Determine the [X, Y] coordinate at the center of the cell enclosing the given text.  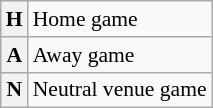
Neutral venue game [120, 90]
A [14, 55]
Away game [120, 55]
N [14, 90]
H [14, 19]
Home game [120, 19]
